Search for the cell housing the specified text and yield its [x, y] center coordinate. 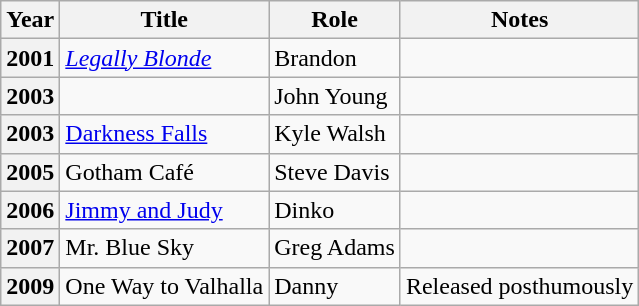
2007 [30, 248]
Kyle Walsh [335, 134]
2006 [30, 210]
Steve Davis [335, 172]
John Young [335, 96]
Brandon [335, 58]
Legally Blonde [164, 58]
Jimmy and Judy [164, 210]
2005 [30, 172]
2009 [30, 286]
Danny [335, 286]
2001 [30, 58]
Title [164, 20]
Notes [519, 20]
Dinko [335, 210]
Greg Adams [335, 248]
Gotham Café [164, 172]
Released posthumously [519, 286]
Darkness Falls [164, 134]
Mr. Blue Sky [164, 248]
One Way to Valhalla [164, 286]
Year [30, 20]
Role [335, 20]
